Output the (x, y) coordinate of the center of the cell containing the given text.  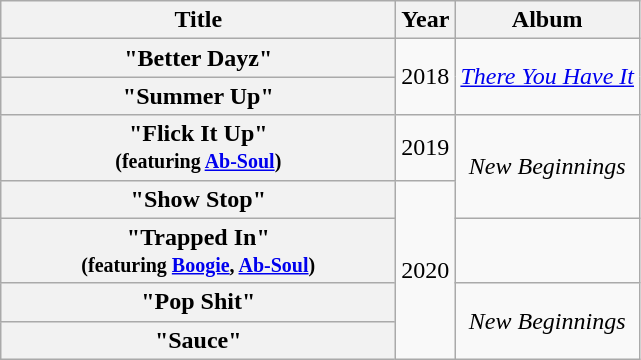
"Show Stop" (198, 199)
There You Have It (548, 77)
Album (548, 20)
"Better Dayz" (198, 58)
"Trapped In"(featuring Boogie, Ab-Soul) (198, 250)
2018 (426, 77)
Title (198, 20)
Year (426, 20)
"Pop Shit" (198, 302)
"Summer Up" (198, 96)
"Sauce" (198, 340)
2019 (426, 148)
"Flick It Up"(featuring Ab-Soul) (198, 148)
2020 (426, 270)
